Locate the cell with the specified text and output its [X, Y] center coordinate. 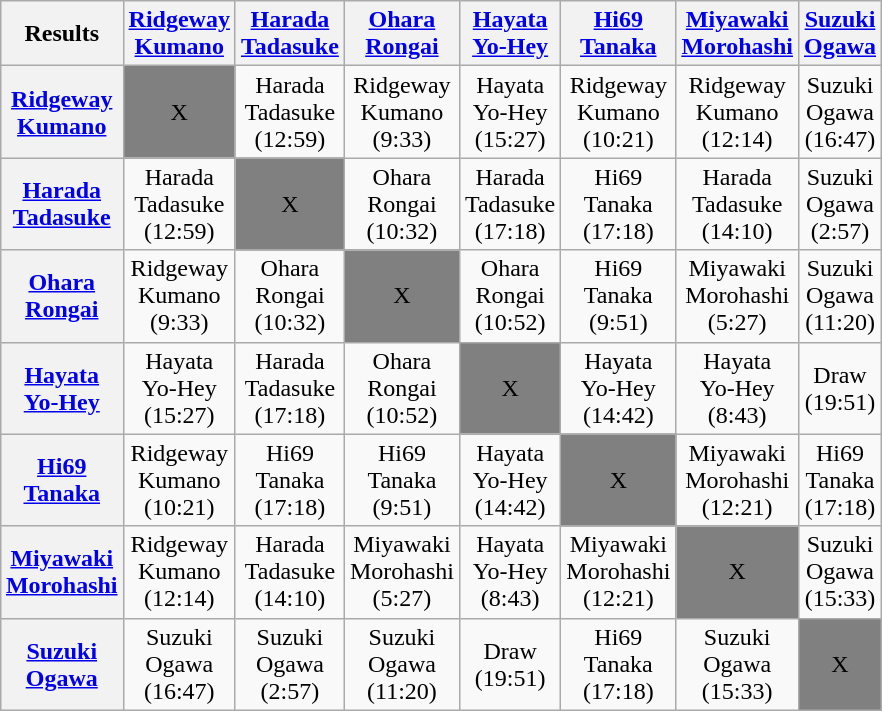
Results [62, 34]
